Return the (x, y) coordinate for the center point of the cell that contains the specified text.  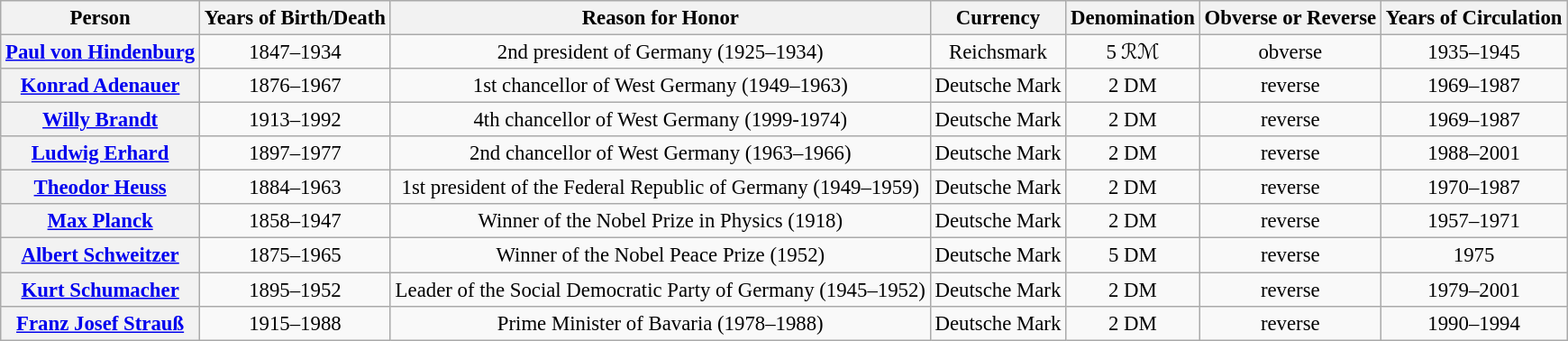
1990–1994 (1473, 323)
2nd president of Germany (1925–1934) (660, 52)
1875–1965 (296, 255)
2nd chancellor of West Germany (1963–1966) (660, 153)
1935–1945 (1473, 52)
Winner of the Nobel Prize in Physics (1918) (660, 221)
Reason for Honor (660, 18)
obverse (1290, 52)
1915–1988 (296, 323)
Reichsmark (998, 52)
Theodor Heuss (101, 188)
1876–1967 (296, 86)
Franz Josef Strauß (101, 323)
Years of Circulation (1473, 18)
Max Planck (101, 221)
1858–1947 (296, 221)
1st president of the Federal Republic of Germany (1949–1959) (660, 188)
Person (101, 18)
4th chancellor of West Germany (1999-1974) (660, 120)
Years of Birth/Death (296, 18)
5 ℛℳ (1134, 52)
1913–1992 (296, 120)
1895–1952 (296, 290)
Currency (998, 18)
1988–2001 (1473, 153)
1847–1934 (296, 52)
Obverse or Reverse (1290, 18)
Denomination (1134, 18)
Prime Minister of Bavaria (1978–1988) (660, 323)
Leader of the Social Democratic Party of Germany (1945–1952) (660, 290)
1970–1987 (1473, 188)
Winner of the Nobel Peace Prize (1952) (660, 255)
Kurt Schumacher (101, 290)
Willy Brandt (101, 120)
1st chancellor of West Germany (1949–1963) (660, 86)
Konrad Adenauer (101, 86)
1975 (1473, 255)
1957–1971 (1473, 221)
1979–2001 (1473, 290)
Ludwig Erhard (101, 153)
Paul von Hindenburg (101, 52)
Albert Schweitzer (101, 255)
1884–1963 (296, 188)
5 DM (1134, 255)
1897–1977 (296, 153)
